From the cell containing the given text, extract its center point as (x, y) coordinate. 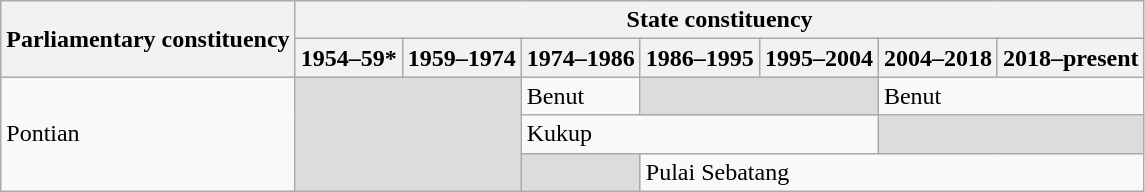
1986–1995 (700, 58)
1995–2004 (818, 58)
1954–59* (348, 58)
Pontian (148, 134)
2018–present (1070, 58)
1959–1974 (462, 58)
1974–1986 (580, 58)
2004–2018 (938, 58)
Kukup (700, 134)
State constituency (720, 20)
Parliamentary constituency (148, 39)
Pulai Sebatang (892, 172)
